Search for the cell housing the specified text and yield its [X, Y] center coordinate. 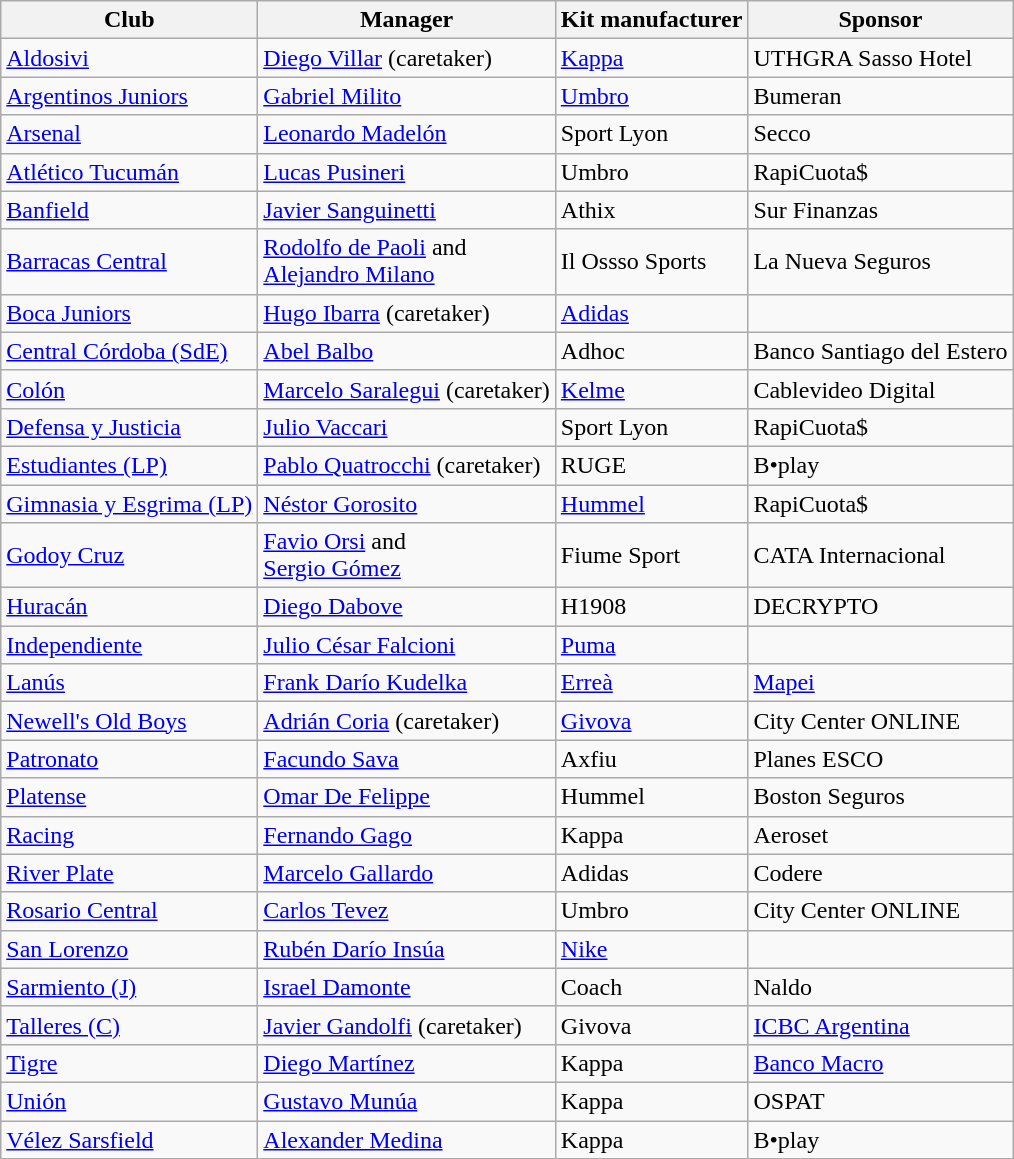
Hugo Ibarra (caretaker) [407, 313]
Gabriel Milito [407, 96]
Sponsor [880, 20]
Banco Santiago del Estero [880, 351]
Fiume Sport [652, 556]
Facundo Sava [407, 759]
Abel Balbo [407, 351]
Lucas Pusineri [407, 172]
Frank Darío Kudelka [407, 683]
Erreà [652, 683]
Néstor Gorosito [407, 503]
RUGE [652, 465]
Omar De Felippe [407, 797]
Banco Macro [880, 1063]
Arsenal [130, 134]
Lanús [130, 683]
Coach [652, 987]
Alexander Medina [407, 1139]
Boston Seguros [880, 797]
Defensa y Justicia [130, 427]
River Plate [130, 873]
Boca Juniors [130, 313]
Gustavo Munúa [407, 1101]
Puma [652, 645]
UTHGRA Sasso Hotel [880, 58]
Aeroset [880, 835]
Planes ESCO [880, 759]
Fernando Gago [407, 835]
Estudiantes (LP) [130, 465]
Naldo [880, 987]
Il Ossso Sports [652, 262]
Kelme [652, 389]
Diego Dabove [407, 607]
Sur Finanzas [880, 210]
Platense [130, 797]
Carlos Tevez [407, 911]
ICBC Argentina [880, 1025]
Athix [652, 210]
Club [130, 20]
Bumeran [880, 96]
Vélez Sarsfield [130, 1139]
Diego Villar (caretaker) [407, 58]
DECRYPTO [880, 607]
Leonardo Madelón [407, 134]
Gimnasia y Esgrima (LP) [130, 503]
Huracán [130, 607]
Sarmiento (J) [130, 987]
Adhoc [652, 351]
H1908 [652, 607]
Codere [880, 873]
Atlético Tucumán [130, 172]
Patronato [130, 759]
Colón [130, 389]
Julio Vaccari [407, 427]
Argentinos Juniors [130, 96]
San Lorenzo [130, 949]
Tigre [130, 1063]
Favio Orsi and Sergio Gómez [407, 556]
Godoy Cruz [130, 556]
Nike [652, 949]
Barracas Central [130, 262]
Rosario Central [130, 911]
Manager [407, 20]
Pablo Quatrocchi (caretaker) [407, 465]
Independiente [130, 645]
Rodolfo de Paoli and Alejandro Milano [407, 262]
OSPAT [880, 1101]
Javier Gandolfi (caretaker) [407, 1025]
Axfiu [652, 759]
La Nueva Seguros [880, 262]
Banfield [130, 210]
Racing [130, 835]
Marcelo Gallardo [407, 873]
Julio César Falcioni [407, 645]
Marcelo Saralegui (caretaker) [407, 389]
Kit manufacturer [652, 20]
Unión [130, 1101]
Rubén Darío Insúa [407, 949]
CATA Internacional [880, 556]
Javier Sanguinetti [407, 210]
Newell's Old Boys [130, 721]
Aldosivi [130, 58]
Central Córdoba (SdE) [130, 351]
Talleres (C) [130, 1025]
Israel Damonte [407, 987]
Diego Martínez [407, 1063]
Mapei [880, 683]
Secco [880, 134]
Adrián Coria (caretaker) [407, 721]
Cablevideo Digital [880, 389]
